Extract the [X, Y] coordinate from the center of the cell holding the provided text.  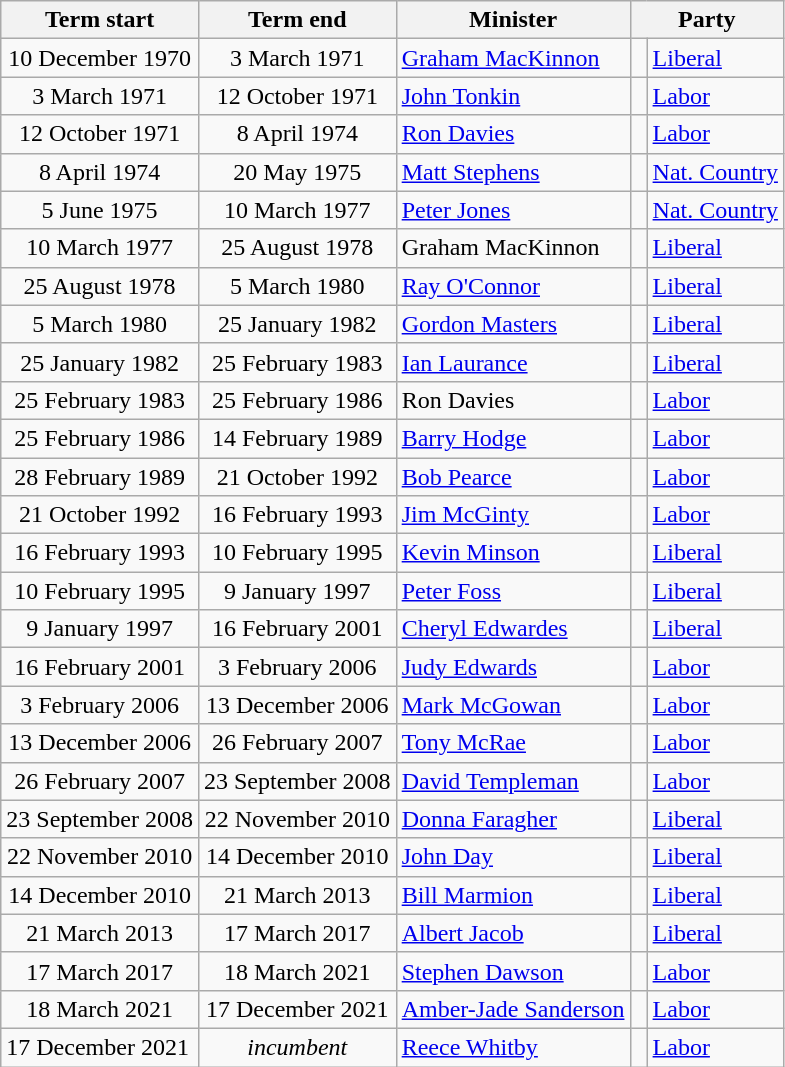
28 February 1989 [100, 477]
Kevin Minson [513, 553]
10 December 1970 [100, 58]
John Tonkin [513, 96]
incumbent [297, 1047]
Ray O'Connor [513, 286]
Judy Edwards [513, 667]
Peter Jones [513, 210]
5 June 1975 [100, 210]
Peter Foss [513, 591]
Mark McGowan [513, 705]
David Templeman [513, 781]
Term start [100, 20]
Donna Faragher [513, 819]
Amber-Jade Sanderson [513, 1009]
Term end [297, 20]
Stephen Dawson [513, 971]
20 May 1975 [297, 172]
John Day [513, 857]
Matt Stephens [513, 172]
Jim McGinty [513, 515]
14 February 1989 [297, 438]
Party [706, 20]
Bill Marmion [513, 895]
Minister [513, 20]
Bob Pearce [513, 477]
Reece Whitby [513, 1047]
Barry Hodge [513, 438]
Albert Jacob [513, 933]
Tony McRae [513, 743]
Cheryl Edwardes [513, 629]
Ian Laurance [513, 362]
Gordon Masters [513, 324]
